Return (x, y) of the center of cell containing provided text 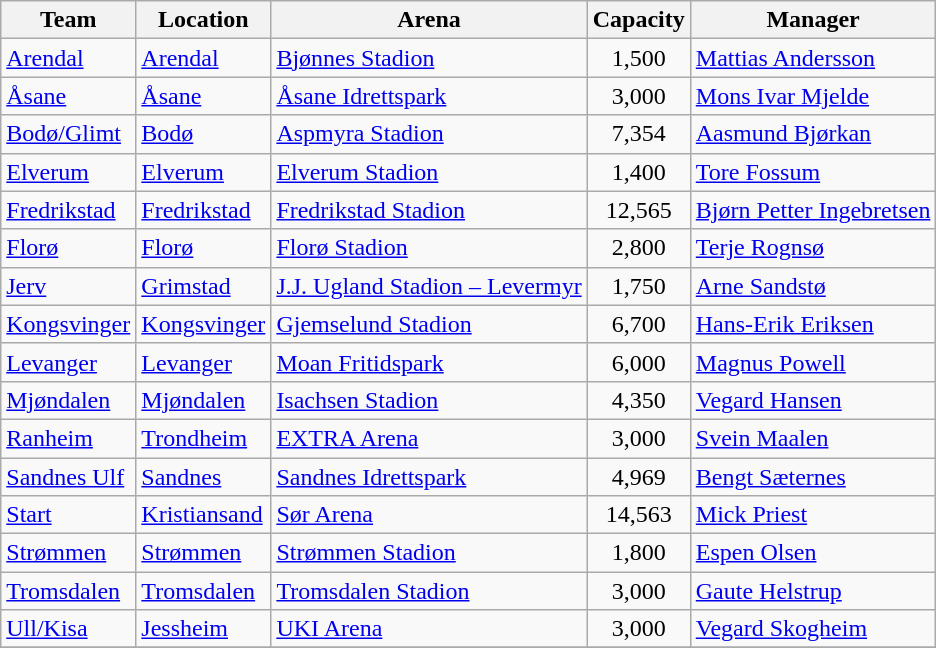
Bjørn Petter Ingebretsen (813, 210)
12,565 (638, 210)
Sør Arena (429, 515)
Manager (813, 20)
Ranheim (68, 438)
14,563 (638, 515)
Aspmyra Stadion (429, 134)
UKI Arena (429, 629)
1,750 (638, 286)
6,700 (638, 324)
Start (68, 515)
Team (68, 20)
1,500 (638, 58)
Magnus Powell (813, 362)
Sandnes Idrettspark (429, 477)
2,800 (638, 248)
Kristiansand (204, 515)
Mattias Andersson (813, 58)
Florø Stadion (429, 248)
Elverum Stadion (429, 172)
Moan Fritidspark (429, 362)
Bodø (204, 134)
Jerv (68, 286)
Aasmund Bjørkan (813, 134)
6,000 (638, 362)
Strømmen Stadion (429, 553)
Tore Fossum (813, 172)
Location (204, 20)
Isachsen Stadion (429, 400)
Fredrikstad Stadion (429, 210)
Tromsdalen Stadion (429, 591)
Bjønnes Stadion (429, 58)
Capacity (638, 20)
7,354 (638, 134)
Trondheim (204, 438)
Sandnes Ulf (68, 477)
Ull/Kisa (68, 629)
Espen Olsen (813, 553)
4,969 (638, 477)
Sandnes (204, 477)
Gjemselund Stadion (429, 324)
Arena (429, 20)
Grimstad (204, 286)
EXTRA Arena (429, 438)
1,800 (638, 553)
Terje Rognsø (813, 248)
Mick Priest (813, 515)
Hans-Erik Eriksen (813, 324)
Arne Sandstø (813, 286)
Mons Ivar Mjelde (813, 96)
Svein Maalen (813, 438)
Jessheim (204, 629)
J.J. Ugland Stadion – Levermyr (429, 286)
Gaute Helstrup (813, 591)
Bengt Sæternes (813, 477)
Åsane Idrettspark (429, 96)
Bodø/Glimt (68, 134)
1,400 (638, 172)
Vegard Hansen (813, 400)
4,350 (638, 400)
Vegard Skogheim (813, 629)
